Determine the [x, y] coordinate at the center of the cell enclosing the given text.  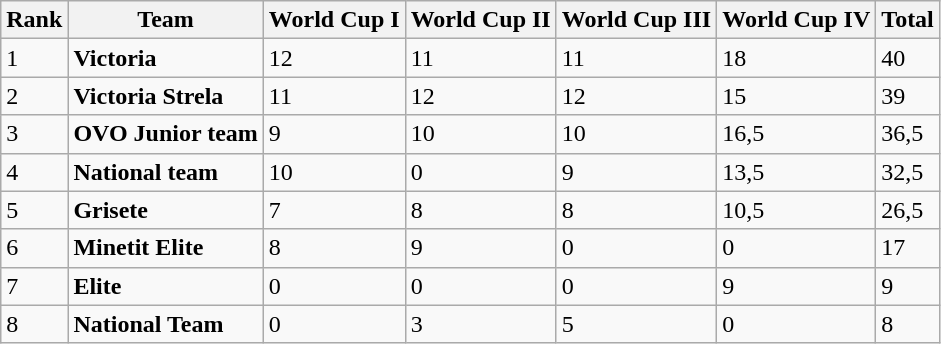
Victoria Strela [166, 96]
National Team [166, 324]
World Cup II [480, 20]
15 [796, 96]
Elite [166, 286]
1 [34, 58]
Victoria [166, 58]
Minetit Elite [166, 248]
18 [796, 58]
32,5 [908, 172]
6 [34, 248]
40 [908, 58]
World Cup I [334, 20]
National team [166, 172]
36,5 [908, 134]
Total [908, 20]
26,5 [908, 210]
World Cup IV [796, 20]
10,5 [796, 210]
16,5 [796, 134]
Team [166, 20]
OVO Junior team [166, 134]
2 [34, 96]
Rank [34, 20]
4 [34, 172]
Grisete [166, 210]
World Cup III [636, 20]
39 [908, 96]
17 [908, 248]
13,5 [796, 172]
